Capture the cell that displays the provided text and extract its (X, Y) central coordinate. 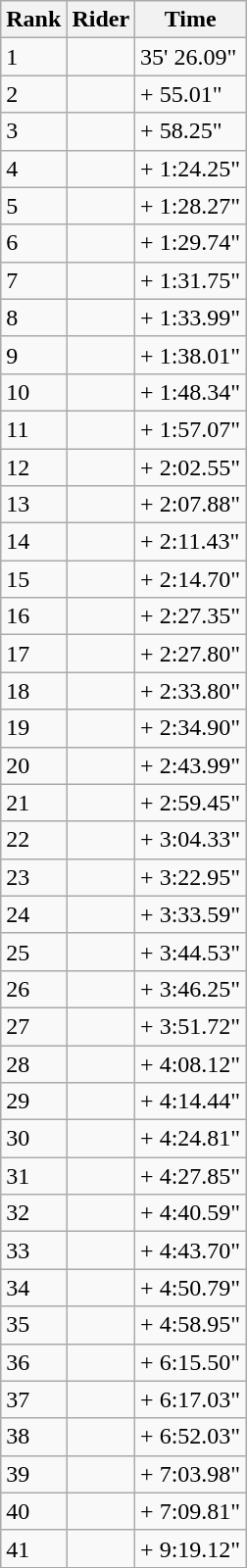
+ 2:14.70" (190, 579)
+ 6:15.50" (190, 1362)
+ 1:24.25" (190, 169)
6 (33, 243)
+ 3:04.33" (190, 840)
25 (33, 952)
31 (33, 1176)
19 (33, 728)
39 (33, 1474)
18 (33, 691)
37 (33, 1399)
+ 1:31.75" (190, 280)
4 (33, 169)
+ 2:07.88" (190, 505)
+ 2:33.80" (190, 691)
+ 2:27.35" (190, 616)
15 (33, 579)
28 (33, 1063)
38 (33, 1437)
26 (33, 989)
36 (33, 1362)
35 (33, 1325)
12 (33, 467)
Rider (101, 20)
40 (33, 1511)
29 (33, 1102)
+ 2:11.43" (190, 542)
+ 1:48.34" (190, 392)
+ 2:27.80" (190, 654)
+ 9:19.12" (190, 1548)
Time (190, 20)
+ 55.01" (190, 94)
9 (33, 355)
+ 3:44.53" (190, 952)
+ 6:17.03" (190, 1399)
+ 3:33.59" (190, 914)
27 (33, 1026)
+ 58.25" (190, 131)
24 (33, 914)
Rank (33, 20)
41 (33, 1548)
+ 4:27.85" (190, 1176)
30 (33, 1139)
+ 3:22.95" (190, 877)
+ 4:40.59" (190, 1213)
+ 7:09.81" (190, 1511)
+ 2:59.45" (190, 803)
35' 26.09" (190, 57)
10 (33, 392)
11 (33, 429)
+ 1:28.27" (190, 206)
13 (33, 505)
16 (33, 616)
+ 4:43.70" (190, 1250)
7 (33, 280)
+ 3:46.25" (190, 989)
+ 1:57.07" (190, 429)
+ 1:33.99" (190, 318)
+ 4:14.44" (190, 1102)
32 (33, 1213)
17 (33, 654)
22 (33, 840)
14 (33, 542)
33 (33, 1250)
+ 4:08.12" (190, 1063)
+ 6:52.03" (190, 1437)
+ 4:58.95" (190, 1325)
8 (33, 318)
+ 4:24.81" (190, 1139)
34 (33, 1288)
1 (33, 57)
+ 3:51.72" (190, 1026)
3 (33, 131)
+ 7:03.98" (190, 1474)
+ 2:02.55" (190, 467)
20 (33, 765)
21 (33, 803)
+ 1:29.74" (190, 243)
+ 2:43.99" (190, 765)
5 (33, 206)
2 (33, 94)
23 (33, 877)
+ 4:50.79" (190, 1288)
+ 1:38.01" (190, 355)
+ 2:34.90" (190, 728)
